Determine the (x, y) coordinate at the center of the cell enclosing the given text.  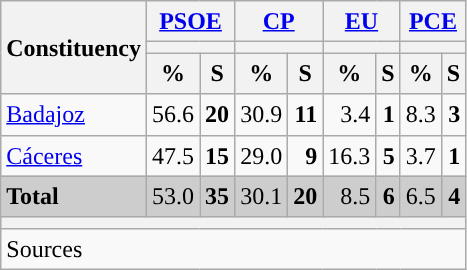
6 (388, 196)
5 (388, 156)
Sources (234, 248)
Badajoz (74, 114)
3 (453, 114)
56.6 (172, 114)
15 (218, 156)
Total (74, 196)
30.1 (262, 196)
47.5 (172, 156)
3.7 (420, 156)
Constituency (74, 48)
PCE (432, 22)
53.0 (172, 196)
EU (362, 22)
CP (279, 22)
8.5 (350, 196)
16.3 (350, 156)
PSOE (190, 22)
6.5 (420, 196)
9 (306, 156)
4 (453, 196)
3.4 (350, 114)
35 (218, 196)
8.3 (420, 114)
29.0 (262, 156)
11 (306, 114)
Cáceres (74, 156)
30.9 (262, 114)
